Detect which cell encompasses the target text, then output its (x, y) center coordinate. 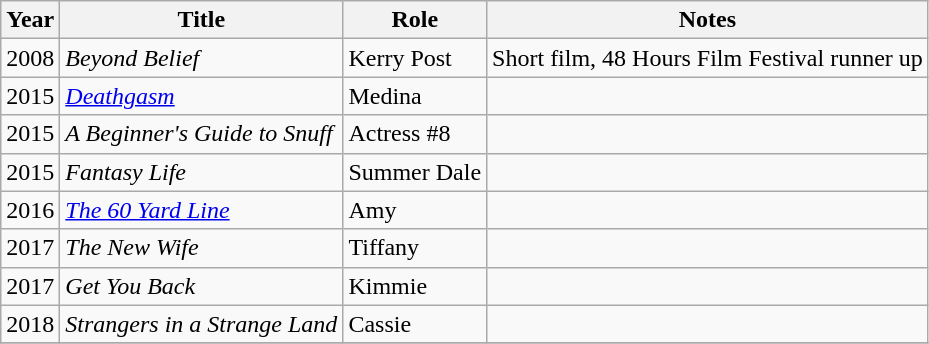
Amy (415, 210)
Get You Back (202, 286)
Summer Dale (415, 172)
2016 (30, 210)
Fantasy Life (202, 172)
Tiffany (415, 248)
Kerry Post (415, 58)
2008 (30, 58)
2018 (30, 324)
Year (30, 20)
Title (202, 20)
Short film, 48 Hours Film Festival runner up (708, 58)
Strangers in a Strange Land (202, 324)
Beyond Belief (202, 58)
The 60 Yard Line (202, 210)
Deathgasm (202, 96)
Medina (415, 96)
Kimmie (415, 286)
Cassie (415, 324)
Notes (708, 20)
A Beginner's Guide to Snuff (202, 134)
Role (415, 20)
The New Wife (202, 248)
Actress #8 (415, 134)
